Pinpoint the cell where the given text exists, returning its [x, y] midpoint coordinate. 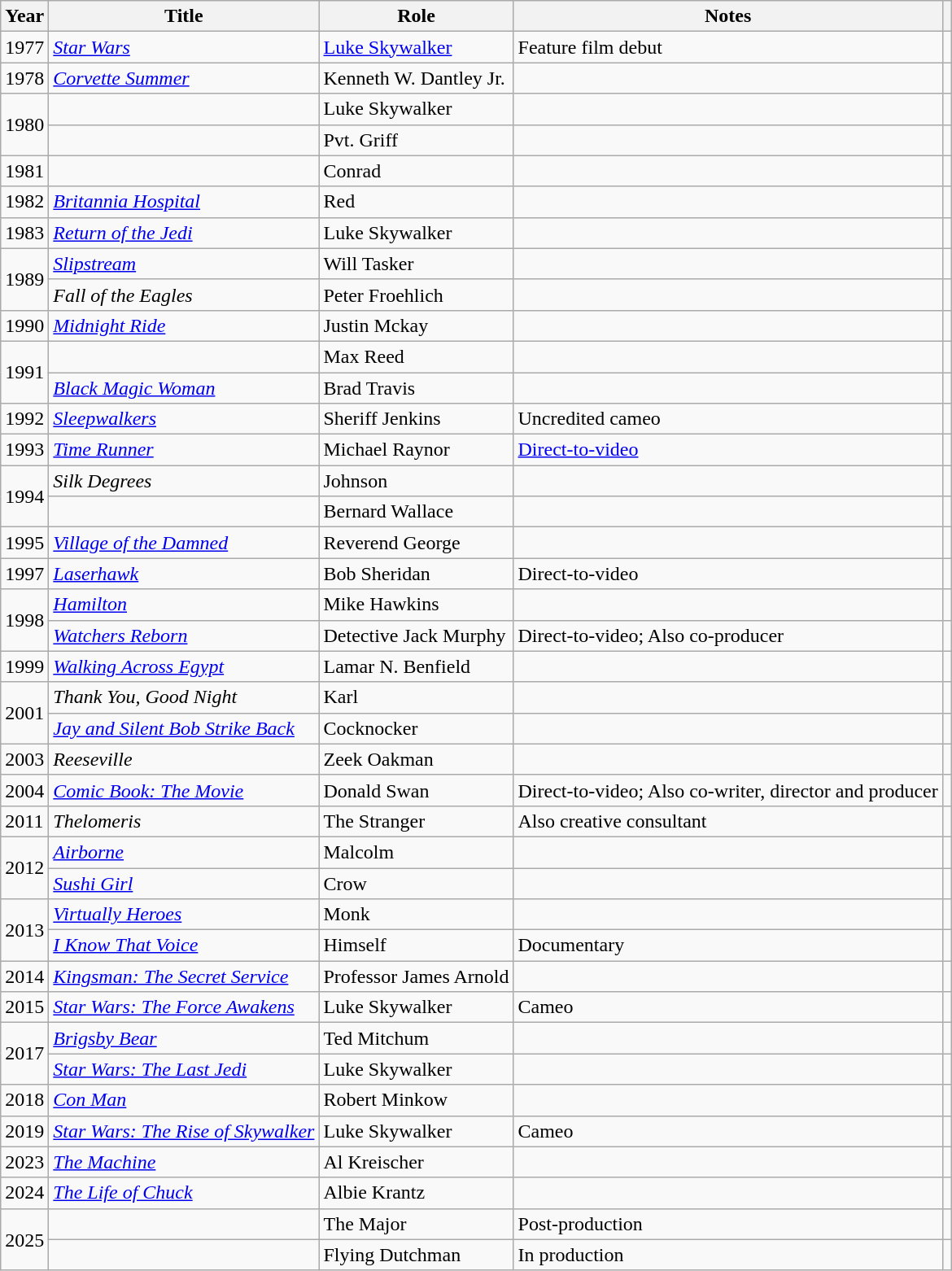
2017 [24, 1054]
Sheriff Jenkins [417, 419]
Kingsman: The Secret Service [184, 976]
Star Wars: The Force Awakens [184, 1007]
Brad Travis [417, 388]
The Major [417, 1224]
Laserhawk [184, 574]
1990 [24, 325]
Star Wars [184, 47]
1995 [24, 543]
Monk [417, 915]
Karl [417, 697]
Con Man [184, 1100]
Max Reed [417, 356]
Role [417, 16]
Ted Mitchum [417, 1038]
Britannia Hospital [184, 202]
Justin Mckay [417, 325]
1998 [24, 620]
Star Wars: The Last Jedi [184, 1069]
Uncredited cameo [727, 419]
2025 [24, 1239]
2012 [24, 867]
1978 [24, 78]
Reverend George [417, 543]
Thelomeris [184, 821]
Will Tasker [417, 264]
Brigsby Bear [184, 1038]
I Know That Voice [184, 946]
Al Kreischer [417, 1162]
2014 [24, 976]
1977 [24, 47]
Walking Across Egypt [184, 666]
Airborne [184, 852]
Himself [417, 946]
Johnson [417, 481]
Hamilton [184, 605]
Malcolm [417, 852]
Sleepwalkers [184, 419]
2015 [24, 1007]
Title [184, 16]
2023 [24, 1162]
Zeek Oakman [417, 759]
1983 [24, 233]
Professor James Arnold [417, 976]
1994 [24, 496]
1999 [24, 666]
Year [24, 16]
1991 [24, 372]
Fall of the Eagles [184, 295]
Return of the Jedi [184, 233]
Silk Degrees [184, 481]
Black Magic Woman [184, 388]
Flying Dutchman [417, 1255]
Post-production [727, 1224]
Notes [727, 16]
Detective Jack Murphy [417, 635]
1997 [24, 574]
The Stranger [417, 821]
Feature film debut [727, 47]
Bob Sheridan [417, 574]
Direct-to-video; Also co-producer [727, 635]
Conrad [417, 171]
Red [417, 202]
Watchers Reborn [184, 635]
2011 [24, 821]
Crow [417, 883]
Thank You, Good Night [184, 697]
Cocknocker [417, 728]
2004 [24, 790]
1993 [24, 450]
The Machine [184, 1162]
In production [727, 1255]
Documentary [727, 946]
Michael Raynor [417, 450]
The Life of Chuck [184, 1193]
Robert Minkow [417, 1100]
2024 [24, 1193]
1982 [24, 202]
2019 [24, 1131]
2003 [24, 759]
Donald Swan [417, 790]
1992 [24, 419]
Lamar N. Benfield [417, 666]
Time Runner [184, 450]
Comic Book: The Movie [184, 790]
Midnight Ride [184, 325]
Albie Krantz [417, 1193]
Corvette Summer [184, 78]
2001 [24, 713]
Reeseville [184, 759]
Star Wars: The Rise of Skywalker [184, 1131]
Bernard Wallace [417, 512]
1981 [24, 171]
Kenneth W. Dantley Jr. [417, 78]
1989 [24, 279]
Sushi Girl [184, 883]
Also creative consultant [727, 821]
1980 [24, 124]
Slipstream [184, 264]
Virtually Heroes [184, 915]
Pvt. Griff [417, 140]
Peter Froehlich [417, 295]
Mike Hawkins [417, 605]
Jay and Silent Bob Strike Back [184, 728]
2018 [24, 1100]
Direct-to-video; Also co-writer, director and producer [727, 790]
Village of the Damned [184, 543]
2013 [24, 930]
